Locate the cell with the specified text and output its [x, y] center coordinate. 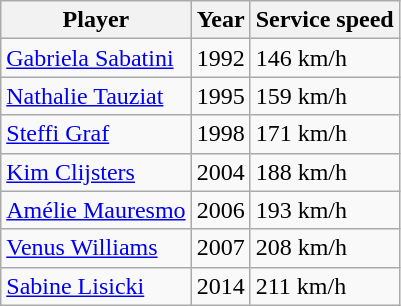
146 km/h [324, 58]
Venus Williams [96, 248]
Player [96, 20]
Year [220, 20]
188 km/h [324, 172]
159 km/h [324, 96]
2006 [220, 210]
1995 [220, 96]
Sabine Lisicki [96, 286]
193 km/h [324, 210]
2014 [220, 286]
211 km/h [324, 286]
2004 [220, 172]
Amélie Mauresmo [96, 210]
Gabriela Sabatini [96, 58]
1998 [220, 134]
Steffi Graf [96, 134]
208 km/h [324, 248]
Kim Clijsters [96, 172]
1992 [220, 58]
Service speed [324, 20]
2007 [220, 248]
171 km/h [324, 134]
Nathalie Tauziat [96, 96]
